Pinpoint the cell where the given text exists, returning its [x, y] midpoint coordinate. 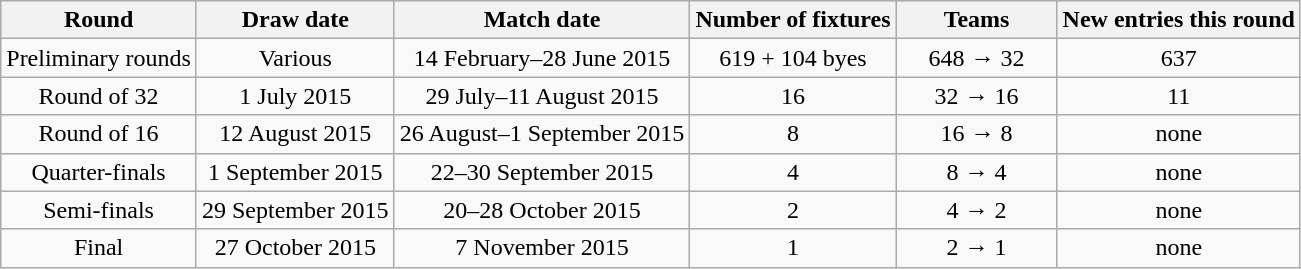
Round of 32 [99, 96]
Round [99, 20]
7 November 2015 [542, 248]
648 → 32 [976, 58]
Number of fixtures [793, 20]
Semi-finals [99, 210]
32 → 16 [976, 96]
16 [793, 96]
Preliminary rounds [99, 58]
12 August 2015 [295, 134]
2 → 1 [976, 248]
1 July 2015 [295, 96]
Match date [542, 20]
29 July–11 August 2015 [542, 96]
29 September 2015 [295, 210]
619 + 104 byes [793, 58]
8 [793, 134]
Teams [976, 20]
Final [99, 248]
26 August–1 September 2015 [542, 134]
637 [1178, 58]
1 [793, 248]
20–28 October 2015 [542, 210]
4 [793, 172]
22–30 September 2015 [542, 172]
2 [793, 210]
14 February–28 June 2015 [542, 58]
1 September 2015 [295, 172]
27 October 2015 [295, 248]
Quarter-finals [99, 172]
4 → 2 [976, 210]
Draw date [295, 20]
Round of 16 [99, 134]
16 → 8 [976, 134]
New entries this round [1178, 20]
8 → 4 [976, 172]
11 [1178, 96]
Various [295, 58]
